Provide the (X, Y) coordinate of the cell's center where the given text is located.  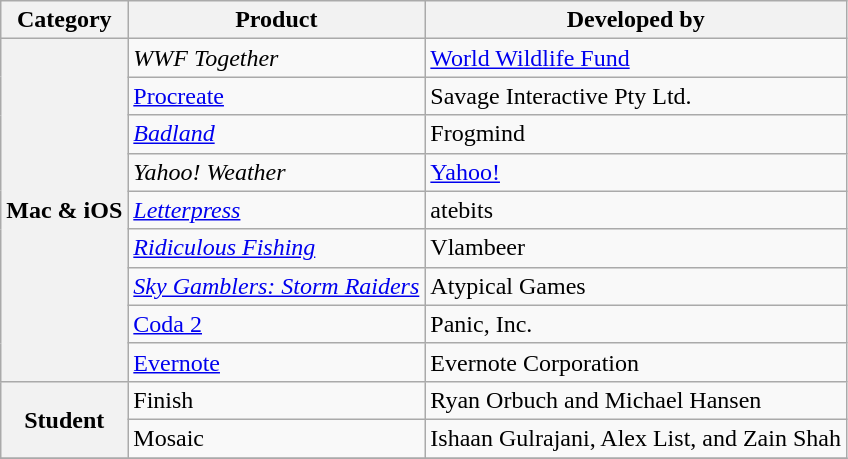
Sky Gamblers: Storm Raiders (276, 286)
WWF Together (276, 58)
Letterpress (276, 210)
Coda 2 (276, 324)
Evernote (276, 362)
atebits (636, 210)
Ridiculous Fishing (276, 248)
World Wildlife Fund (636, 58)
Mosaic (276, 438)
Student (64, 419)
Procreate (276, 96)
Ishaan Gulrajani, Alex List, and Zain Shah (636, 438)
Yahoo! (636, 172)
Panic, Inc. (636, 324)
Finish (276, 400)
Vlambeer (636, 248)
Evernote Corporation (636, 362)
Savage Interactive Pty Ltd. (636, 96)
Category (64, 20)
Badland (276, 134)
Mac & iOS (64, 210)
Developed by (636, 20)
Atypical Games (636, 286)
Ryan Orbuch and Michael Hansen (636, 400)
Yahoo! Weather (276, 172)
Frogmind (636, 134)
Product (276, 20)
